Find where the given text appears and provide that cell's center as (X, Y) coordinate. 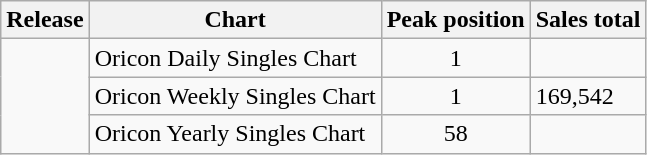
Oricon Weekly Singles Chart (235, 96)
Oricon Daily Singles Chart (235, 58)
169,542 (588, 96)
58 (456, 134)
Release (45, 20)
Chart (235, 20)
Peak position (456, 20)
Sales total (588, 20)
Oricon Yearly Singles Chart (235, 134)
